Return (X, Y) of the center of cell containing provided text 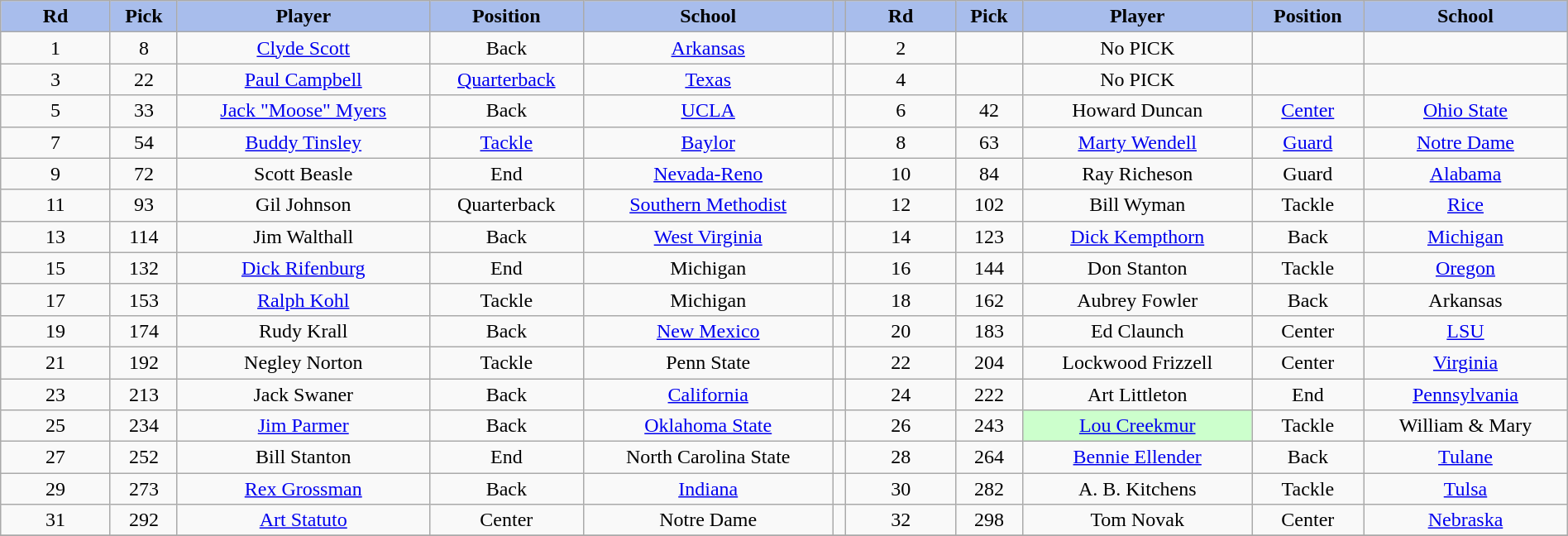
114 (144, 237)
1 (56, 48)
30 (901, 489)
Pennsylvania (1465, 395)
26 (901, 426)
7 (56, 142)
Tulane (1465, 457)
183 (989, 331)
Ohio State (1465, 111)
Bennie Ellender (1136, 457)
Alabama (1465, 174)
Gil Johnson (303, 205)
298 (989, 520)
6 (901, 111)
Buddy Tinsley (303, 142)
102 (989, 205)
27 (56, 457)
243 (989, 426)
24 (901, 395)
132 (144, 268)
54 (144, 142)
Nebraska (1465, 520)
72 (144, 174)
Penn State (708, 362)
North Carolina State (708, 457)
10 (901, 174)
A. B. Kitchens (1136, 489)
93 (144, 205)
Oregon (1465, 268)
Rice (1465, 205)
Art Statuto (303, 520)
63 (989, 142)
144 (989, 268)
Baylor (708, 142)
Bill Stanton (303, 457)
18 (901, 299)
16 (901, 268)
Indiana (708, 489)
Art Littleton (1136, 395)
31 (56, 520)
Rex Grossman (303, 489)
Nevada-Reno (708, 174)
292 (144, 520)
234 (144, 426)
Clyde Scott (303, 48)
Dick Kempthorn (1136, 237)
LSU (1465, 331)
4 (901, 79)
Southern Methodist (708, 205)
5 (56, 111)
Jack Swaner (303, 395)
William & Mary (1465, 426)
162 (989, 299)
252 (144, 457)
14 (901, 237)
Ralph Kohl (303, 299)
Jim Parmer (303, 426)
Jim Walthall (303, 237)
17 (56, 299)
123 (989, 237)
20 (901, 331)
2 (901, 48)
282 (989, 489)
28 (901, 457)
Don Stanton (1136, 268)
Ed Claunch (1136, 331)
15 (56, 268)
32 (901, 520)
Texas (708, 79)
192 (144, 362)
21 (56, 362)
Howard Duncan (1136, 111)
273 (144, 489)
264 (989, 457)
204 (989, 362)
42 (989, 111)
222 (989, 395)
New Mexico (708, 331)
Dick Rifenburg (303, 268)
153 (144, 299)
19 (56, 331)
25 (56, 426)
Virginia (1465, 362)
9 (56, 174)
12 (901, 205)
84 (989, 174)
Rudy Krall (303, 331)
213 (144, 395)
Jack "Moose" Myers (303, 111)
3 (56, 79)
Paul Campbell (303, 79)
Ray Richeson (1136, 174)
Tom Novak (1136, 520)
Tulsa (1465, 489)
Bill Wyman (1136, 205)
Aubrey Fowler (1136, 299)
Lou Creekmur (1136, 426)
33 (144, 111)
11 (56, 205)
Oklahoma State (708, 426)
13 (56, 237)
Negley Norton (303, 362)
West Virginia (708, 237)
Lockwood Frizzell (1136, 362)
UCLA (708, 111)
Marty Wendell (1136, 142)
29 (56, 489)
California (708, 395)
174 (144, 331)
23 (56, 395)
Scott Beasle (303, 174)
